For the text-containing cell, return its midpoint in [X, Y] coordinate format. 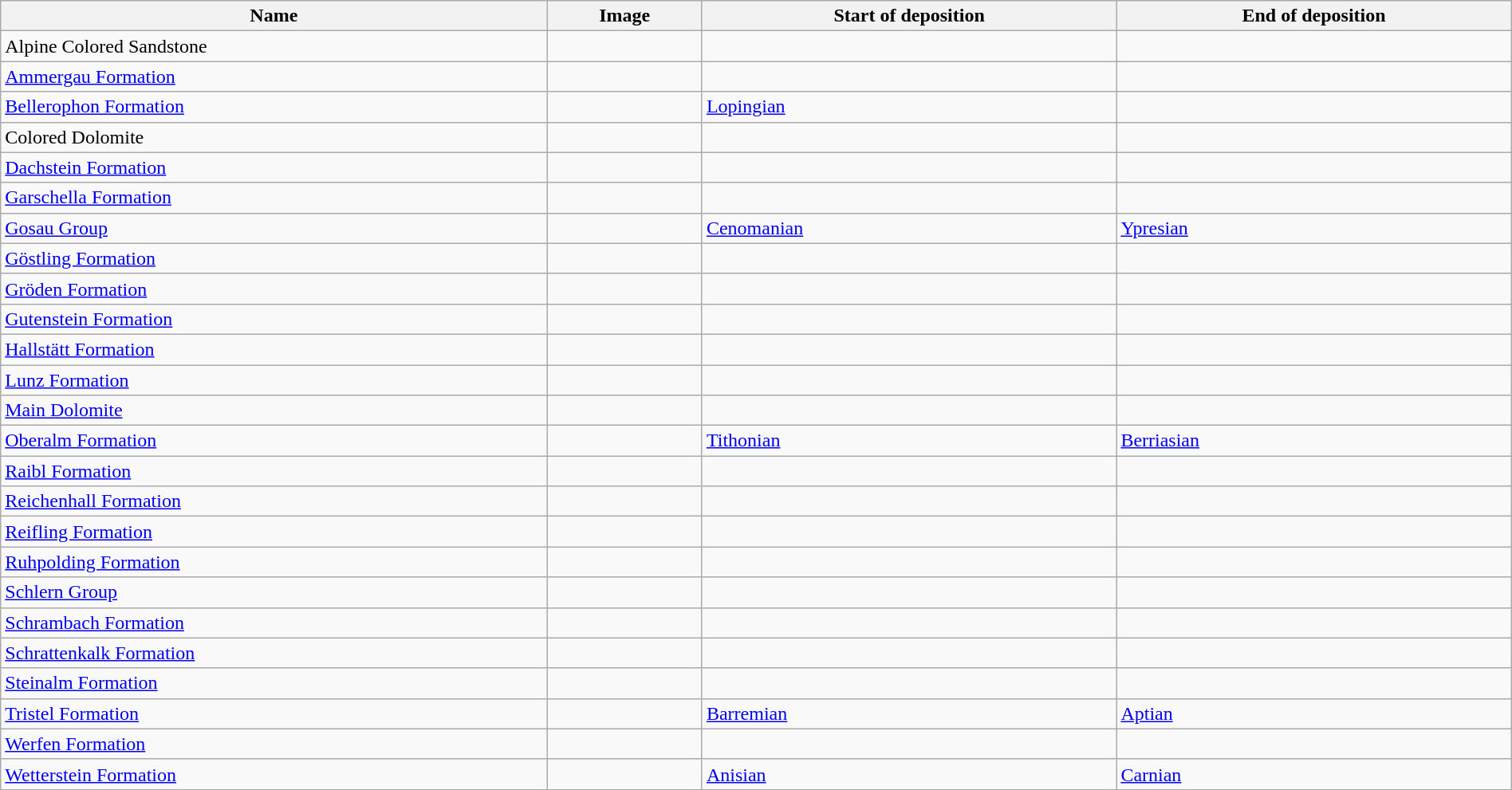
Tithonian [909, 441]
Göstling Formation [274, 258]
Oberalm Formation [274, 441]
Gröden Formation [274, 289]
Schlern Group [274, 592]
Ypresian [1314, 228]
Raibl Formation [274, 471]
Garschella Formation [274, 198]
Ammergau Formation [274, 77]
Main Dolomite [274, 411]
Aptian [1314, 713]
Gutenstein Formation [274, 319]
Schrambach Formation [274, 623]
Colored Dolomite [274, 137]
Werfen Formation [274, 744]
Lopingian [909, 107]
Alpine Colored Sandstone [274, 46]
Image [624, 16]
Name [274, 16]
Gosau Group [274, 228]
Cenomanian [909, 228]
Reichenhall Formation [274, 501]
Carnian [1314, 774]
Wetterstein Formation [274, 774]
Lunz Formation [274, 380]
Schrattenkalk Formation [274, 653]
Dachstein Formation [274, 167]
Barremian [909, 713]
Start of deposition [909, 16]
Tristel Formation [274, 713]
Reifling Formation [274, 532]
Ruhpolding Formation [274, 562]
Hallstätt Formation [274, 349]
End of deposition [1314, 16]
Berriasian [1314, 441]
Steinalm Formation [274, 683]
Bellerophon Formation [274, 107]
Anisian [909, 774]
